Identify which cell holds the provided text, then report its (x, y) central coordinate. 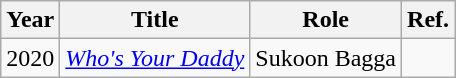
Role (326, 20)
2020 (30, 58)
Who's Your Daddy (155, 58)
Ref. (428, 20)
Sukoon Bagga (326, 58)
Title (155, 20)
Year (30, 20)
